Locate the cell with the specified text and output its (X, Y) center coordinate. 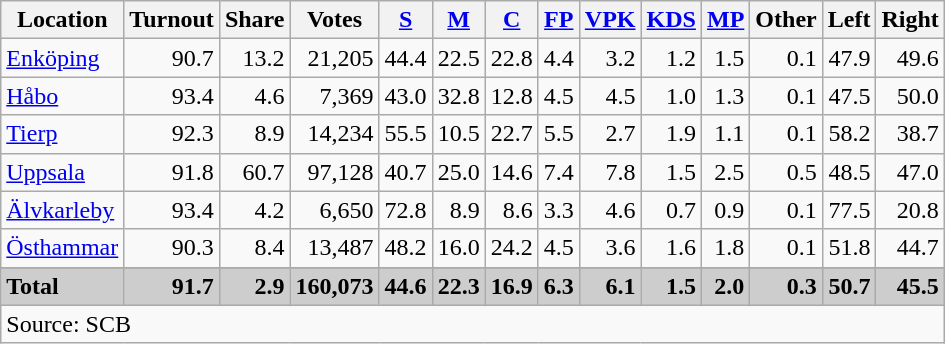
Turnout (172, 20)
0.3 (786, 286)
47.5 (849, 96)
22.3 (458, 286)
49.6 (910, 58)
97,128 (334, 172)
2.5 (725, 172)
4.2 (254, 210)
22.8 (512, 58)
2.0 (725, 286)
77.5 (849, 210)
7.4 (558, 172)
60.7 (254, 172)
90.3 (172, 248)
Share (254, 20)
92.3 (172, 134)
KDS (671, 20)
Östhammar (62, 248)
8.6 (512, 210)
Location (62, 20)
6.1 (610, 286)
1.3 (725, 96)
21,205 (334, 58)
MP (725, 20)
25.0 (458, 172)
22.7 (512, 134)
3.6 (610, 248)
3.3 (558, 210)
43.0 (406, 96)
48.2 (406, 248)
160,073 (334, 286)
90.7 (172, 58)
55.5 (406, 134)
1.8 (725, 248)
12.8 (512, 96)
Uppsala (62, 172)
10.5 (458, 134)
C (512, 20)
1.2 (671, 58)
FP (558, 20)
7,369 (334, 96)
14.6 (512, 172)
32.8 (458, 96)
Left (849, 20)
5.5 (558, 134)
0.5 (786, 172)
45.5 (910, 286)
44.6 (406, 286)
M (458, 20)
38.7 (910, 134)
Älvkarleby (62, 210)
S (406, 20)
51.8 (849, 248)
13.2 (254, 58)
44.4 (406, 58)
8.4 (254, 248)
16.0 (458, 248)
22.5 (458, 58)
Total (62, 286)
91.8 (172, 172)
7.8 (610, 172)
1.0 (671, 96)
Votes (334, 20)
0.9 (725, 210)
47.0 (910, 172)
14,234 (334, 134)
4.4 (558, 58)
Enköping (62, 58)
50.7 (849, 286)
24.2 (512, 248)
Other (786, 20)
VPK (610, 20)
2.9 (254, 286)
Right (910, 20)
47.9 (849, 58)
40.7 (406, 172)
20.8 (910, 210)
72.8 (406, 210)
Tierp (62, 134)
1.9 (671, 134)
91.7 (172, 286)
1.6 (671, 248)
1.1 (725, 134)
Håbo (62, 96)
13,487 (334, 248)
58.2 (849, 134)
44.7 (910, 248)
2.7 (610, 134)
50.0 (910, 96)
3.2 (610, 58)
16.9 (512, 286)
0.7 (671, 210)
6.3 (558, 286)
6,650 (334, 210)
48.5 (849, 172)
Source: SCB (473, 324)
